For the text-containing cell, return its midpoint in (x, y) coordinate format. 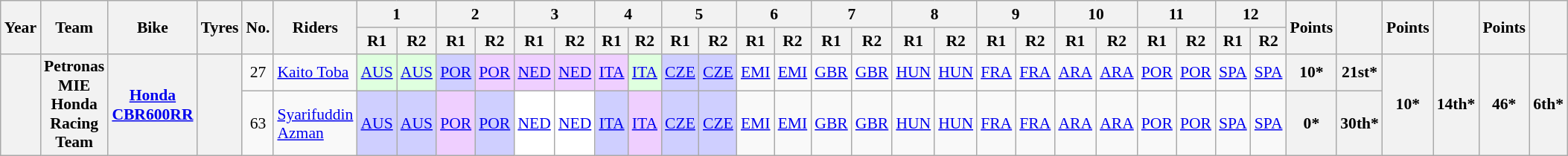
14th* (1456, 105)
Syarifuddin Azman (315, 123)
12 (1251, 14)
5 (699, 14)
0* (1312, 123)
3 (554, 14)
Kaito Toba (315, 73)
11 (1176, 14)
No. (258, 27)
6 (774, 14)
21st* (1360, 73)
6th* (1549, 105)
Riders (315, 27)
4 (628, 14)
Year (21, 27)
7 (852, 14)
27 (258, 73)
Bike (152, 27)
Tyres (220, 27)
1 (396, 14)
46* (1504, 105)
Team (74, 27)
63 (258, 123)
10 (1096, 14)
Petronas MIE Honda Racing Team (74, 105)
30th* (1360, 123)
2 (475, 14)
9 (1016, 14)
Honda CBR600RR (152, 105)
8 (934, 14)
